Locate the cell with the specified text and output its [X, Y] center coordinate. 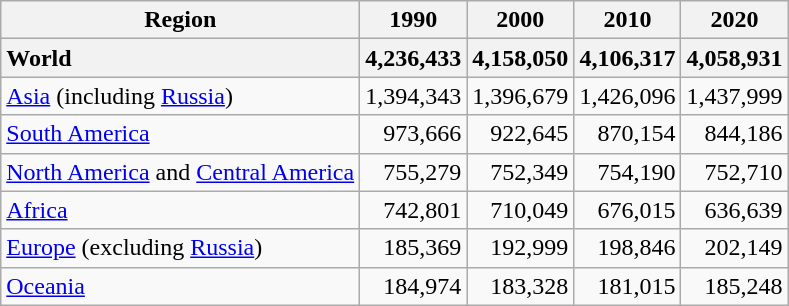
636,639 [734, 210]
Asia (including Russia) [180, 96]
1,437,999 [734, 96]
Europe (excluding Russia) [180, 248]
4,106,317 [628, 58]
4,236,433 [414, 58]
185,248 [734, 286]
1,394,343 [414, 96]
1990 [414, 20]
844,186 [734, 134]
752,710 [734, 172]
198,846 [628, 248]
973,666 [414, 134]
755,279 [414, 172]
184,974 [414, 286]
752,349 [520, 172]
South America [180, 134]
2010 [628, 20]
Oceania [180, 286]
183,328 [520, 286]
870,154 [628, 134]
1,426,096 [628, 96]
4,158,050 [520, 58]
754,190 [628, 172]
Africa [180, 210]
192,999 [520, 248]
4,058,931 [734, 58]
North America and Central America [180, 172]
676,015 [628, 210]
2020 [734, 20]
1,396,679 [520, 96]
181,015 [628, 286]
742,801 [414, 210]
Region [180, 20]
2000 [520, 20]
World [180, 58]
710,049 [520, 210]
185,369 [414, 248]
202,149 [734, 248]
922,645 [520, 134]
